For the text-containing cell, return its midpoint in [x, y] coordinate format. 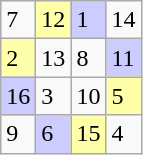
8 [88, 58]
10 [88, 96]
16 [18, 96]
11 [124, 58]
6 [54, 134]
9 [18, 134]
7 [18, 20]
5 [124, 96]
15 [88, 134]
1 [88, 20]
3 [54, 96]
12 [54, 20]
2 [18, 58]
13 [54, 58]
14 [124, 20]
4 [124, 134]
